Return the [x, y] coordinate for the center point of the cell that contains the specified text.  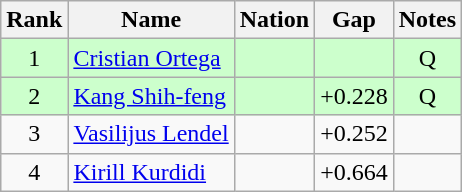
4 [34, 172]
Rank [34, 20]
Gap [354, 20]
Kang Shih-feng [151, 96]
Vasilijus Lendel [151, 134]
1 [34, 58]
Name [151, 20]
Nation [274, 20]
3 [34, 134]
+0.252 [354, 134]
Kirill Kurdidi [151, 172]
Cristian Ortega [151, 58]
Notes [427, 20]
+0.228 [354, 96]
+0.664 [354, 172]
2 [34, 96]
